Determine the [X, Y] coordinate at the center of the cell enclosing the given text.  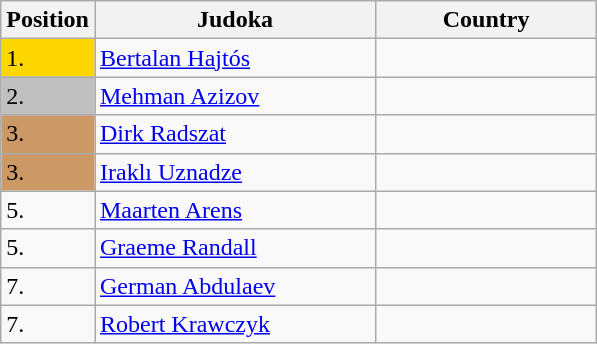
Robert Krawczyk [234, 324]
1. [48, 58]
German Abdulaev [234, 286]
Graeme Randall [234, 248]
Judoka [234, 20]
2. [48, 96]
Mehman Azizov [234, 96]
Dirk Radszat [234, 134]
Iraklı Uznadze [234, 172]
Maarten Arens [234, 210]
Bertalan Hajtós [234, 58]
Country [486, 20]
Position [48, 20]
